Pinpoint the cell where the given text exists, returning its (x, y) midpoint coordinate. 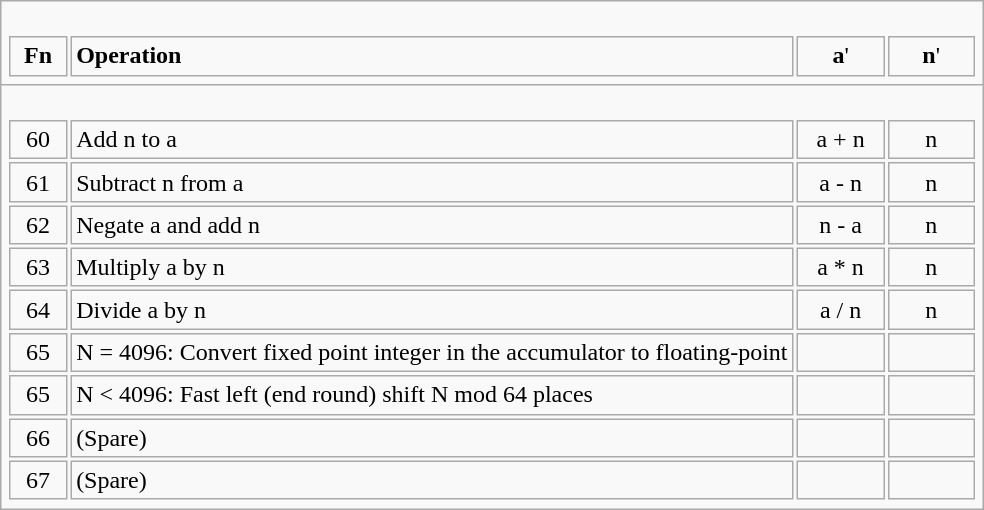
N = 4096: Convert fixed point integer in the accumulator to floating-point (432, 353)
Multiply a by n (432, 268)
62 (38, 225)
N < 4096: Fast left (end round) shift N mod 64 places (432, 395)
Add n to a (432, 140)
63 (38, 268)
Fn (38, 56)
66 (38, 438)
Divide a by n (432, 310)
Negate a and add n (432, 225)
a + n (841, 140)
a' (841, 56)
a - n (841, 182)
64 (38, 310)
61 (38, 182)
Subtract n from a (432, 182)
n' (931, 56)
n - a (841, 225)
60 (38, 140)
Fn Operation a' n' (492, 43)
a * n (841, 268)
67 (38, 480)
Operation (432, 56)
a / n (841, 310)
